Extract the [x, y] coordinate from the center of the cell holding the provided text.  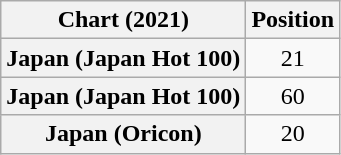
21 [293, 58]
Japan (Oricon) [124, 134]
60 [293, 96]
Chart (2021) [124, 20]
20 [293, 134]
Position [293, 20]
